For the text-containing cell, return its midpoint in (x, y) coordinate format. 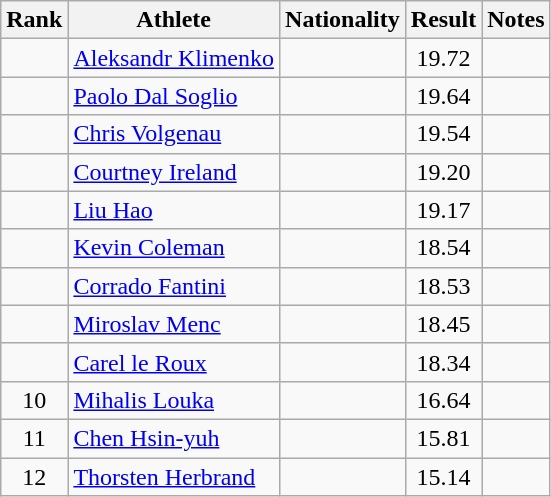
Courtney Ireland (174, 172)
Carel le Roux (174, 362)
18.53 (443, 286)
Rank (34, 20)
Miroslav Menc (174, 324)
11 (34, 438)
Aleksandr Klimenko (174, 58)
18.45 (443, 324)
Thorsten Herbrand (174, 477)
15.81 (443, 438)
15.14 (443, 477)
18.54 (443, 248)
Chen Hsin-yuh (174, 438)
Nationality (343, 20)
19.20 (443, 172)
19.72 (443, 58)
Corrado Fantini (174, 286)
Chris Volgenau (174, 134)
19.64 (443, 96)
Notes (516, 20)
19.17 (443, 210)
Kevin Coleman (174, 248)
Athlete (174, 20)
12 (34, 477)
Liu Hao (174, 210)
10 (34, 400)
Result (443, 20)
16.64 (443, 400)
19.54 (443, 134)
Mihalis Louka (174, 400)
18.34 (443, 362)
Paolo Dal Soglio (174, 96)
